Capture the cell that displays the provided text and extract its (x, y) central coordinate. 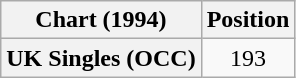
193 (248, 58)
UK Singles (OCC) (101, 58)
Chart (1994) (101, 20)
Position (248, 20)
